Pinpoint the cell where the given text exists, returning its [x, y] midpoint coordinate. 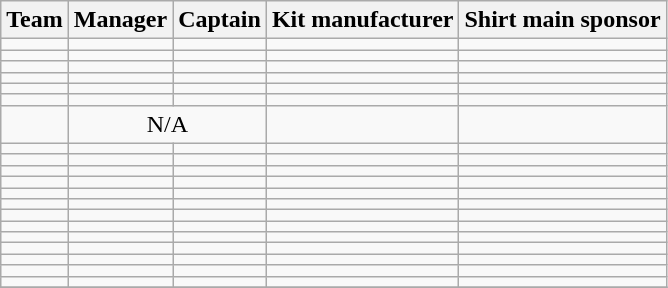
Captain [220, 20]
Team [35, 20]
Kit manufacturer [362, 20]
N/A [167, 124]
Shirt main sponsor [562, 20]
Manager [120, 20]
